Pinpoint the cell where the given text exists, returning its (x, y) midpoint coordinate. 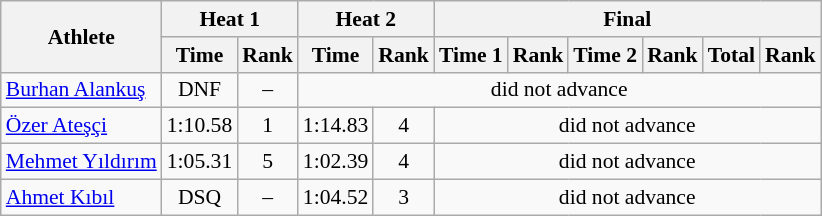
Total (732, 55)
1 (268, 126)
1:14.83 (336, 126)
Ahmet Kıbıl (82, 197)
1:05.31 (200, 162)
Time 1 (471, 55)
Burhan Alankuş (82, 90)
DSQ (200, 197)
1:02.39 (336, 162)
Heat 1 (230, 19)
5 (268, 162)
1:04.52 (336, 197)
Final (628, 19)
1:10.58 (200, 126)
3 (404, 197)
Heat 2 (366, 19)
Mehmet Yıldırım (82, 162)
Athlete (82, 36)
Özer Ateşçi (82, 126)
Time 2 (605, 55)
DNF (200, 90)
